Provide the [x, y] coordinate of the cell's center where the given text is located.  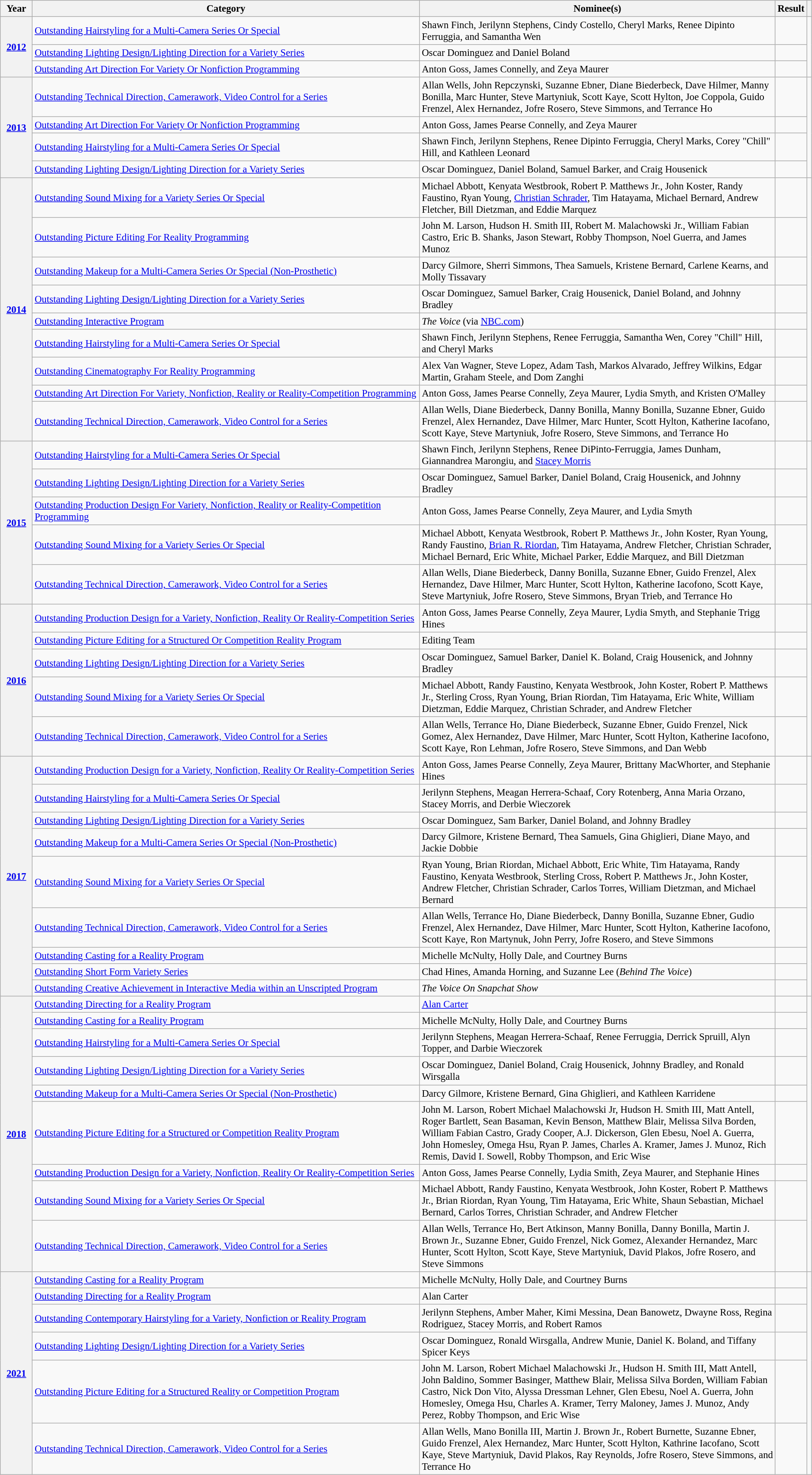
Shawn Finch, Jerilynn Stephens, Cindy Costello, Cheryl Marks, Renee Dipinto Ferruggia, and Samantha Wen [597, 31]
2013 [16, 127]
Result [791, 9]
Oscar Dominguez and Daniel Boland [597, 53]
Oscar Dominguez, Samuel Barker, Craig Housenick, Daniel Boland, and Johnny Bradley [597, 299]
2015 [16, 523]
Anton Goss, James Pearse Connelly, Lydia Smith, Zeya Maurer, and Stephanie Hines [597, 1173]
Oscar Dominguez, Samuel Barker, Daniel K. Boland, Craig Housenick, and Johnny Bradley [597, 663]
Darcy Gilmore, Kristene Bernard, Thea Samuels, Gina Ghiglieri, Diane Mayo, and Jackie Dobbie [597, 842]
Outstanding Interactive Program [226, 321]
The Voice On Snapchat Show [597, 988]
Darcy Gilmore, Sherri Simmons, Thea Samuels, Kristene Bernard, Carlene Kearns, and Molly Tissavary [597, 271]
Jerilynn Stephens, Meagan Herrera-Schaaf, Renee Ferruggia, Derrick Spruill, Alyn Topper, and Darbie Wieczorek [597, 1043]
2018 [16, 1134]
Oscar Dominguez, Ronald Wirsgalla, Andrew Munie, Daniel K. Boland, and Tiffany Spicer Keys [597, 1346]
Oscar Dominguez, Samuel Barker, Daniel Boland, Craig Housenick, and Johnny Bradley [597, 484]
Anton Goss, James Pearse Connelly, Zeya Maurer, Lydia Smyth, and Stephanie Trigg Hines [597, 619]
Anton Goss, James Pearse Connelly, Zeya Maurer, Lydia Smyth, and Kristen O'Malley [597, 393]
Outstanding Picture Editing for a Structured Reality or Competition Program [226, 1392]
Darcy Gilmore, Kristene Bernard, Gina Ghiglieri, and Kathleen Karridene [597, 1093]
Outstanding Picture Editing For Reality Programming [226, 237]
The Voice (via NBC.com) [597, 321]
Outstanding Art Direction For Variety, Nonfiction, Reality or Reality-Competition Programming [226, 393]
2021 [16, 1374]
Outstanding Cinematography For Reality Programming [226, 371]
Shawn Finch, Jerilynn Stephens, Renee Ferruggia, Samantha Wen, Corey "Chill" Hill, and Cheryl Marks [597, 343]
Oscar Dominguez, Sam Barker, Daniel Boland, and Johnny Bradley [597, 820]
Shawn Finch, Jerilynn Stephens, Renee Dipinto Ferruggia, Cheryl Marks, Corey "Chill" Hill, and Kathleen Leonard [597, 147]
2017 [16, 876]
Anton Goss, James Pearse Connelly, Zeya Maurer, Brittany MacWhorter, and Stephanie Hines [597, 770]
Oscar Dominguez, Daniel Boland, Samuel Barker, and Craig Housenick [597, 169]
Outstanding Picture Editing for a Structured or Competition Reality Program [226, 1133]
Alex Van Wagner, Steve Lopez, Adam Tash, Markos Alvarado, Jeffrey Wilkins, Edgar Martin, Graham Steele, and Dom Zanghi [597, 371]
Jerilynn Stephens, Amber Maher, Kimi Messina, Dean Banowetz, Dwayne Ross, Regina Rodriguez, Stacey Morris, and Robert Ramos [597, 1318]
2012 [16, 47]
Chad Hines, Amanda Horning, and Suzanne Lee (Behind The Voice) [597, 972]
Anton Goss, James Pearse Connelly, Zeya Maurer, and Lydia Smyth [597, 511]
Editing Team [597, 641]
Outstanding Picture Editing for a Structured Or Competition Reality Program [226, 641]
Year [16, 9]
Shawn Finch, Jerilynn Stephens, Renee DiPinto-Ferruggia, James Dunham, Giannandrea Marongiu, and Stacey Morris [597, 455]
2014 [16, 309]
Outstanding Creative Achievement in Interactive Media within an Unscripted Program [226, 988]
Oscar Dominguez, Daniel Boland, Craig Housenick, Johnny Bradley, and Ronald Wirsgalla [597, 1071]
Nominee(s) [597, 9]
Outstanding Production Design For Variety, Nonfiction, Reality or Reality-Competition Programming [226, 511]
Outstanding Contemporary Hairstyling for a Variety, Nonfiction or Reality Program [226, 1318]
Category [226, 9]
Anton Goss, James Pearse Connelly, and Zeya Maurer [597, 125]
Outstanding Short Form Variety Series [226, 972]
2016 [16, 680]
Jerilynn Stephens, Meagan Herrera-Schaaf, Cory Rotenberg, Anna Maria Orzano, Stacey Morris, and Derbie Wieczorek [597, 798]
Anton Goss, James Connelly, and Zeya Maurer [597, 69]
